Scan for the cell matching the given text and deliver its [x, y] coordinate at center. 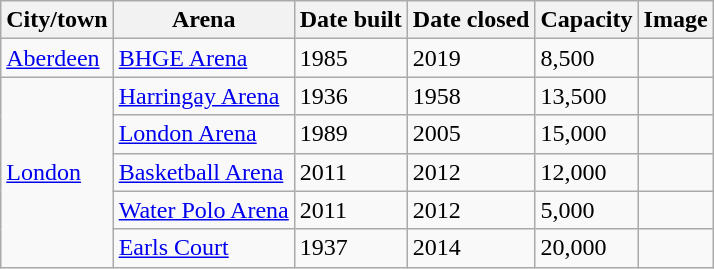
13,500 [586, 96]
2005 [471, 134]
London Arena [204, 134]
2014 [471, 248]
Water Polo Arena [204, 210]
BHGE Arena [204, 58]
Harringay Arena [204, 96]
Image [676, 20]
1985 [350, 58]
London [57, 172]
1989 [350, 134]
Date built [350, 20]
1937 [350, 248]
Basketball Arena [204, 172]
8,500 [586, 58]
5,000 [586, 210]
2019 [471, 58]
15,000 [586, 134]
12,000 [586, 172]
20,000 [586, 248]
Aberdeen [57, 58]
Capacity [586, 20]
Earls Court [204, 248]
City/town [57, 20]
Arena [204, 20]
Date closed [471, 20]
1936 [350, 96]
1958 [471, 96]
